Pinpoint the cell where the given text exists, returning its (x, y) midpoint coordinate. 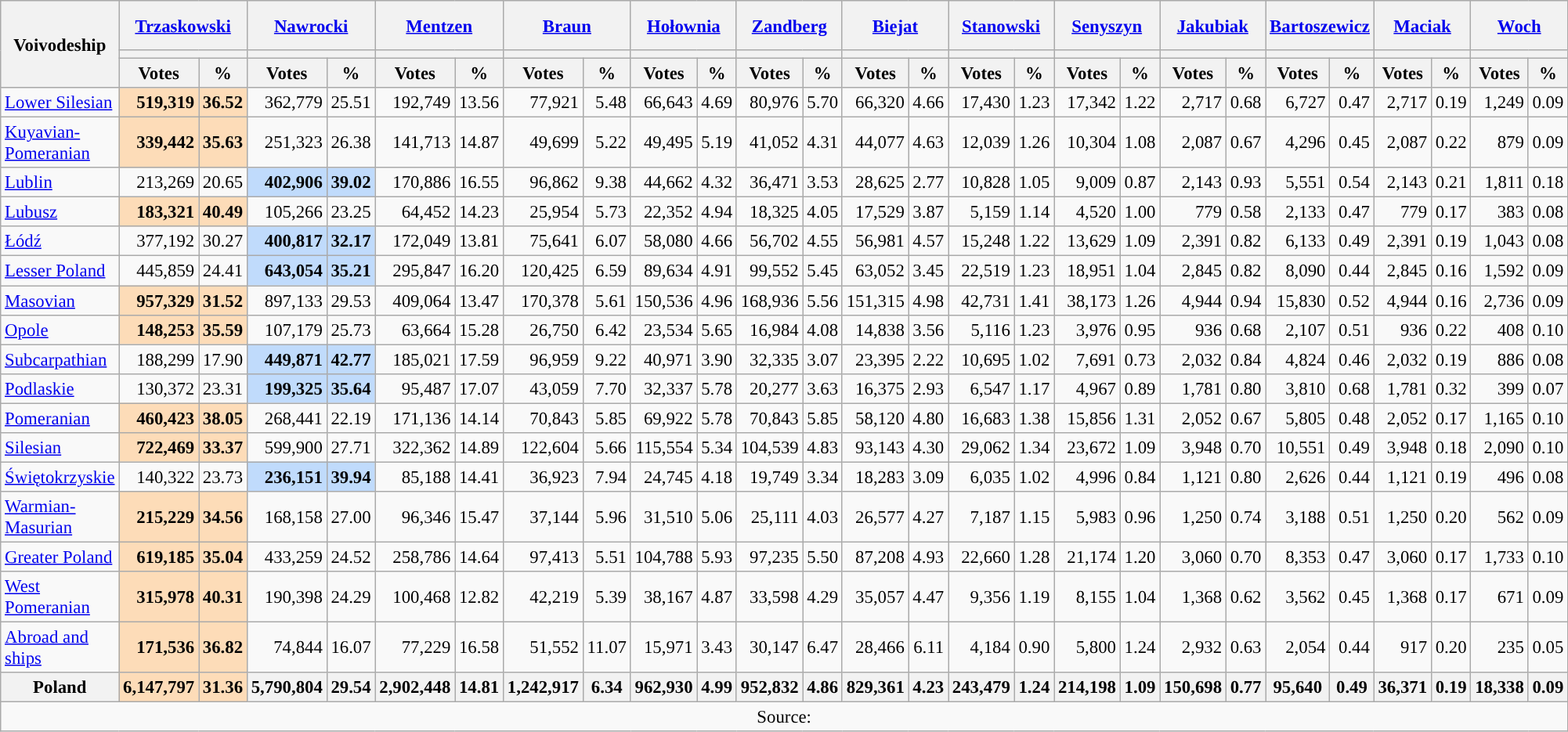
4,824 (1298, 359)
7.70 (606, 388)
0.87 (1140, 182)
25.73 (351, 330)
0.58 (1245, 212)
32,335 (769, 359)
30.27 (223, 242)
4.91 (717, 271)
4.57 (928, 242)
1,811 (1499, 182)
104,539 (769, 448)
0.05 (1548, 648)
27.71 (351, 448)
722,469 (159, 448)
4.94 (717, 212)
18,283 (876, 477)
56,702 (769, 242)
214,198 (1087, 687)
Mentzen (439, 25)
7,691 (1087, 359)
42.77 (351, 359)
0.90 (1034, 648)
75,641 (544, 242)
14.89 (479, 448)
4.23 (928, 687)
5.34 (717, 448)
1.08 (1140, 142)
1.38 (1034, 418)
35.21 (351, 271)
Abroad and ships (60, 648)
0.74 (1245, 517)
14.23 (479, 212)
31.36 (223, 687)
36,371 (1402, 687)
185,021 (415, 359)
3,188 (1298, 517)
7,187 (982, 517)
18,325 (769, 212)
5,790,804 (287, 687)
23.31 (223, 388)
6,133 (1298, 242)
25,954 (544, 212)
1.05 (1034, 182)
383 (1499, 212)
0.96 (1140, 517)
0.32 (1451, 388)
43,059 (544, 388)
2.22 (928, 359)
4.98 (928, 301)
16,683 (982, 418)
4.32 (717, 182)
4.86 (822, 687)
3,562 (1298, 597)
5.96 (606, 517)
58,120 (876, 418)
4.80 (928, 418)
4.05 (822, 212)
2.77 (928, 182)
5.65 (717, 330)
77,921 (544, 103)
9,356 (982, 597)
4.55 (822, 242)
4,184 (982, 648)
66,320 (876, 103)
0.62 (1245, 597)
14,838 (876, 330)
100,468 (415, 597)
10,828 (982, 182)
80,976 (769, 103)
56,981 (876, 242)
1.17 (1034, 388)
Nawrocki (311, 25)
886 (1499, 359)
18,951 (1087, 271)
Lower Silesian (60, 103)
3.90 (717, 359)
170,886 (415, 182)
4.47 (928, 597)
23.25 (351, 212)
5.70 (822, 103)
519,319 (159, 103)
1.41 (1034, 301)
26.38 (351, 142)
23,672 (1087, 448)
1,249 (1499, 103)
24.52 (351, 557)
671 (1499, 597)
1,592 (1499, 271)
5.39 (606, 597)
168,158 (287, 517)
5.51 (606, 557)
16,375 (876, 388)
1.19 (1034, 597)
150,698 (1194, 687)
962,930 (664, 687)
619,185 (159, 557)
85,188 (415, 477)
Masovian (60, 301)
28,625 (876, 182)
599,900 (287, 448)
Trzaskowski (183, 25)
97,235 (769, 557)
Voivodeship (60, 44)
22,660 (982, 557)
4,967 (1087, 388)
148,253 (159, 330)
77,229 (415, 648)
2.93 (928, 388)
Lubusz (60, 212)
93,143 (876, 448)
643,054 (287, 271)
96,959 (544, 359)
5,800 (1087, 648)
26,750 (544, 330)
5,159 (982, 212)
1.34 (1034, 448)
5.45 (822, 271)
Pomeranian (60, 418)
251,323 (287, 142)
4.96 (717, 301)
4.30 (928, 448)
235 (1499, 648)
5,116 (982, 330)
87,208 (876, 557)
3.09 (928, 477)
445,859 (159, 271)
897,133 (287, 301)
31,510 (664, 517)
4.08 (822, 330)
140,322 (159, 477)
6.59 (606, 271)
5.22 (606, 142)
6,035 (982, 477)
8,090 (1298, 271)
5.61 (606, 301)
Source: (785, 717)
6.07 (606, 242)
38,173 (1087, 301)
213,269 (159, 182)
190,398 (287, 597)
13,629 (1087, 242)
172,049 (415, 242)
22.19 (351, 418)
Bartoszewicz (1320, 25)
105,266 (287, 212)
4.29 (822, 597)
151,315 (876, 301)
6.42 (606, 330)
Greater Poland (60, 557)
4.87 (717, 597)
15,856 (1087, 418)
199,325 (287, 388)
17,529 (876, 212)
0.54 (1352, 182)
6.34 (606, 687)
Braun (567, 25)
96,862 (544, 182)
31.52 (223, 301)
35.59 (223, 330)
14.87 (479, 142)
0.77 (1245, 687)
Zandberg (789, 25)
192,749 (415, 103)
20,277 (769, 388)
3,976 (1087, 330)
0.46 (1352, 359)
4.69 (717, 103)
1.15 (1034, 517)
339,442 (159, 142)
14.41 (479, 477)
19,749 (769, 477)
27.00 (351, 517)
5.48 (606, 103)
33.37 (223, 448)
829,361 (876, 687)
23,534 (664, 330)
13.47 (479, 301)
11.07 (606, 648)
5,551 (1298, 182)
Poland (60, 687)
188,299 (159, 359)
95,487 (415, 388)
34.56 (223, 517)
171,536 (159, 648)
4,996 (1087, 477)
Senyszyn (1107, 25)
39.02 (351, 182)
4.31 (822, 142)
17,430 (982, 103)
258,786 (415, 557)
14.14 (479, 418)
28,466 (876, 648)
44,077 (876, 142)
399 (1499, 388)
16.07 (351, 648)
15,830 (1298, 301)
4.99 (717, 687)
1.14 (1034, 212)
2,090 (1499, 448)
1,165 (1499, 418)
5.66 (606, 448)
2,932 (1194, 648)
24,745 (664, 477)
295,847 (415, 271)
4.27 (928, 517)
5.73 (606, 212)
4.93 (928, 557)
33,598 (769, 597)
37,144 (544, 517)
99,552 (769, 271)
29.54 (351, 687)
49,495 (664, 142)
Warmian-Masurian (60, 517)
17.90 (223, 359)
20.65 (223, 182)
122,604 (544, 448)
5.19 (717, 142)
Stanowski (1001, 25)
40.31 (223, 597)
35,057 (876, 597)
3.45 (928, 271)
1.00 (1140, 212)
2,054 (1298, 648)
32,337 (664, 388)
141,713 (415, 142)
96,346 (415, 517)
36.52 (223, 103)
41,052 (769, 142)
25.51 (351, 103)
0.52 (1352, 301)
Lublin (60, 182)
30,147 (769, 648)
14.64 (479, 557)
8,353 (1298, 557)
Biejat (894, 25)
0.93 (1245, 182)
6.47 (822, 648)
3.43 (717, 648)
Hołownia (683, 25)
13.56 (479, 103)
215,229 (159, 517)
315,978 (159, 597)
9.38 (606, 182)
69,922 (664, 418)
9.22 (606, 359)
38,167 (664, 597)
2,626 (1298, 477)
12,039 (982, 142)
10,695 (982, 359)
23.73 (223, 477)
6,147,797 (159, 687)
1,242,917 (544, 687)
183,321 (159, 212)
44,662 (664, 182)
17.59 (479, 359)
3.34 (822, 477)
1.20 (1140, 557)
4.63 (928, 142)
40.49 (223, 212)
64,452 (415, 212)
Podlaskie (60, 388)
917 (1402, 648)
25,111 (769, 517)
6,547 (982, 388)
Silesian (60, 448)
32.17 (351, 242)
42,731 (982, 301)
13.81 (479, 242)
Kuyavian-Pomeranian (60, 142)
17.07 (479, 388)
39.94 (351, 477)
4.83 (822, 448)
5.06 (717, 517)
74,844 (287, 648)
Maciak (1422, 25)
5,983 (1087, 517)
35.63 (223, 142)
10,304 (1087, 142)
29.53 (351, 301)
3.56 (928, 330)
36,471 (769, 182)
408 (1499, 330)
38.05 (223, 418)
115,554 (664, 448)
496 (1499, 477)
400,817 (287, 242)
460,423 (159, 418)
95,640 (1298, 687)
22,519 (982, 271)
120,425 (544, 271)
63,052 (876, 271)
16.58 (479, 648)
0.94 (1245, 301)
Woch (1519, 25)
449,871 (287, 359)
Łódź (60, 242)
562 (1499, 517)
1,043 (1499, 242)
West Pomeranian (60, 597)
4.03 (822, 517)
957,329 (159, 301)
171,136 (415, 418)
0.63 (1245, 648)
15,971 (664, 648)
5.93 (717, 557)
0.89 (1140, 388)
35.64 (351, 388)
243,479 (982, 687)
Jakubiak (1212, 25)
107,179 (287, 330)
6,727 (1298, 103)
21,174 (1087, 557)
40,971 (664, 359)
15.28 (479, 330)
3.87 (928, 212)
1,733 (1499, 557)
952,832 (769, 687)
89,634 (664, 271)
5.50 (822, 557)
2,736 (1499, 301)
4.18 (717, 477)
409,064 (415, 301)
2,902,448 (415, 687)
236,151 (287, 477)
58,080 (664, 242)
66,643 (664, 103)
24.29 (351, 597)
0.21 (1451, 182)
9,009 (1087, 182)
3.53 (822, 182)
322,362 (415, 448)
10,551 (1298, 448)
Opole (60, 330)
2,107 (1298, 330)
2,133 (1298, 212)
35.04 (223, 557)
7.94 (606, 477)
170,378 (544, 301)
23,395 (876, 359)
Świętokrzyskie (60, 477)
63,664 (415, 330)
8,155 (1087, 597)
4,520 (1087, 212)
12.82 (479, 597)
1.28 (1034, 557)
Subcarpathian (60, 359)
1.31 (1140, 418)
Lesser Poland (60, 271)
36,923 (544, 477)
3.07 (822, 359)
5,805 (1298, 418)
0.95 (1140, 330)
0.73 (1140, 359)
377,192 (159, 242)
130,372 (159, 388)
26,577 (876, 517)
16.55 (479, 182)
3,810 (1298, 388)
0.48 (1352, 418)
29,062 (982, 448)
22,352 (664, 212)
49,699 (544, 142)
362,779 (287, 103)
16,984 (769, 330)
0.07 (1548, 388)
268,441 (287, 418)
16.20 (479, 271)
150,536 (664, 301)
402,906 (287, 182)
42,219 (544, 597)
36.82 (223, 648)
15,248 (982, 242)
18,338 (1499, 687)
6.11 (928, 648)
51,552 (544, 648)
14.81 (479, 687)
879 (1499, 142)
15.47 (479, 517)
4,296 (1298, 142)
104,788 (664, 557)
3.63 (822, 388)
24.41 (223, 271)
433,259 (287, 557)
5.56 (822, 301)
168,936 (769, 301)
97,413 (544, 557)
17,342 (1087, 103)
